Pinpoint the cell where the given text exists, returning its (x, y) midpoint coordinate. 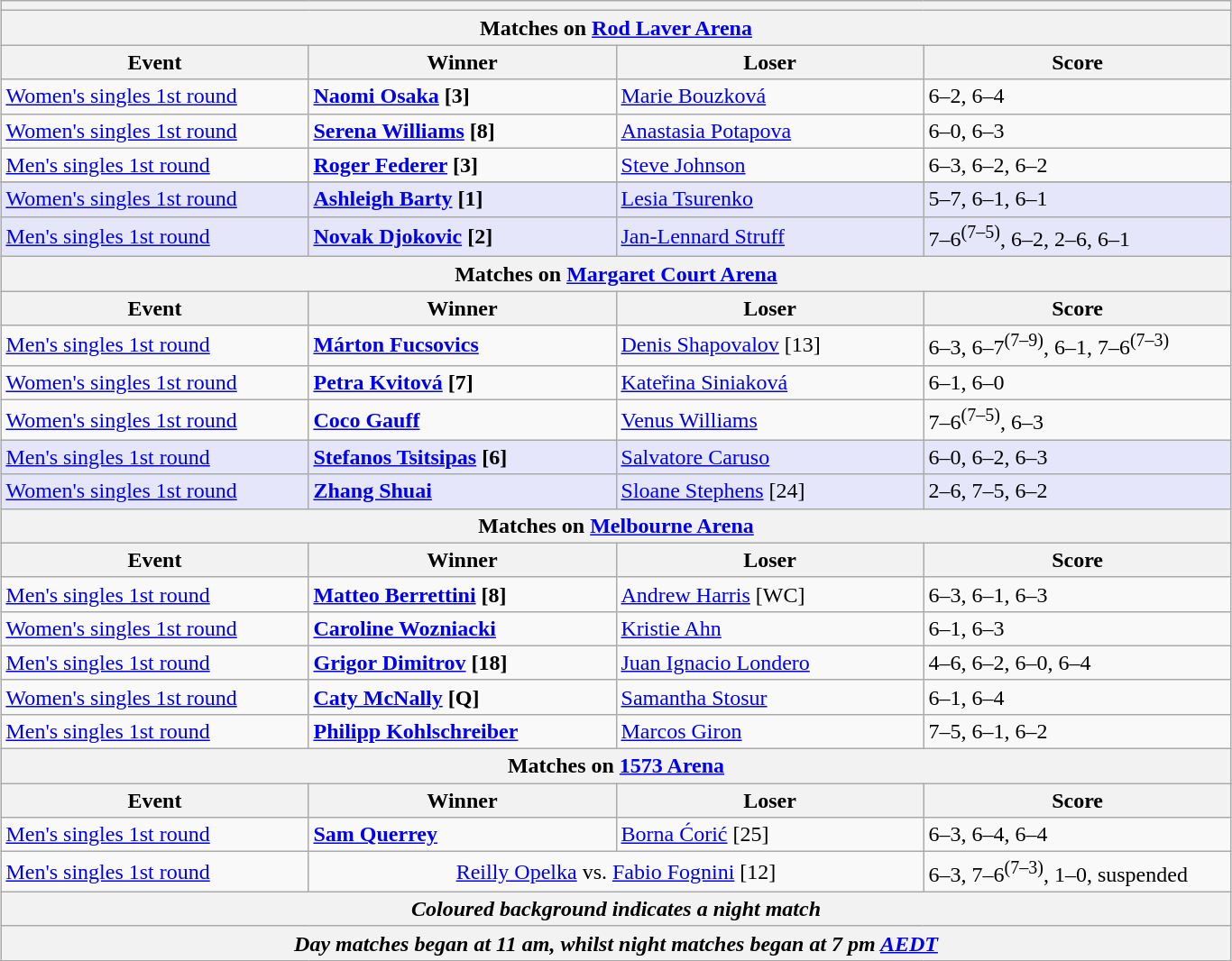
Sam Querrey (462, 835)
Matches on Margaret Court Arena (616, 274)
Marcos Giron (770, 732)
Day matches began at 11 am, whilst night matches began at 7 pm AEDT (616, 943)
Naomi Osaka [3] (462, 96)
Novak Djokovic [2] (462, 236)
6–0, 6–3 (1077, 131)
Kateřina Siniaková (770, 382)
6–3, 7–6(7–3), 1–0, suspended (1077, 873)
Serena Williams [8] (462, 131)
Matches on Melbourne Arena (616, 526)
Coloured background indicates a night match (616, 909)
Matches on 1573 Arena (616, 766)
Stefanos Tsitsipas [6] (462, 457)
6–2, 6–4 (1077, 96)
Caty McNally [Q] (462, 697)
Denis Shapovalov [13] (770, 346)
Steve Johnson (770, 165)
Márton Fucsovics (462, 346)
Zhang Shuai (462, 491)
Kristie Ahn (770, 628)
Samantha Stosur (770, 697)
7–6(7–5), 6–2, 2–6, 6–1 (1077, 236)
7–6(7–5), 6–3 (1077, 420)
Ashleigh Barty [1] (462, 199)
Anastasia Potapova (770, 131)
Grigor Dimitrov [18] (462, 663)
Andrew Harris [WC] (770, 594)
Reilly Opelka vs. Fabio Fognini [12] (616, 873)
Petra Kvitová [7] (462, 382)
Marie Bouzková (770, 96)
6–3, 6–4, 6–4 (1077, 835)
7–5, 6–1, 6–2 (1077, 732)
4–6, 6–2, 6–0, 6–4 (1077, 663)
Borna Ćorić [25] (770, 835)
Matteo Berrettini [8] (462, 594)
Jan-Lennard Struff (770, 236)
6–0, 6–2, 6–3 (1077, 457)
5–7, 6–1, 6–1 (1077, 199)
Coco Gauff (462, 420)
Caroline Wozniacki (462, 628)
6–1, 6–4 (1077, 697)
6–3, 6–2, 6–2 (1077, 165)
Salvatore Caruso (770, 457)
6–1, 6–3 (1077, 628)
Sloane Stephens [24] (770, 491)
6–1, 6–0 (1077, 382)
6–3, 6–1, 6–3 (1077, 594)
Venus Williams (770, 420)
2–6, 7–5, 6–2 (1077, 491)
Juan Ignacio Londero (770, 663)
Matches on Rod Laver Arena (616, 28)
Lesia Tsurenko (770, 199)
Philipp Kohlschreiber (462, 732)
6–3, 6–7(7–9), 6–1, 7–6(7–3) (1077, 346)
Roger Federer [3] (462, 165)
